Detect which cell encompasses the target text, then output its (X, Y) center coordinate. 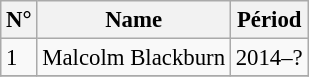
2014–? (269, 58)
Name (134, 20)
Malcolm Blackburn (134, 58)
Périod (269, 20)
1 (19, 58)
N° (19, 20)
